Extract the (X, Y) coordinate from the center of the cell holding the provided text.  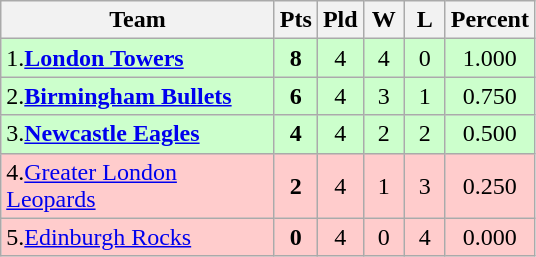
Pld (340, 20)
2.Birmingham Bullets (138, 96)
4.Greater London Leopards (138, 186)
0.250 (490, 186)
0.750 (490, 96)
1.000 (490, 58)
1.London Towers (138, 58)
3.Newcastle Eagles (138, 134)
Percent (490, 20)
0.000 (490, 237)
8 (296, 58)
5.Edinburgh Rocks (138, 237)
Pts (296, 20)
L (424, 20)
W (384, 20)
Team (138, 20)
6 (296, 96)
0.500 (490, 134)
